From the cell containing the given text, extract its center point as [X, Y] coordinate. 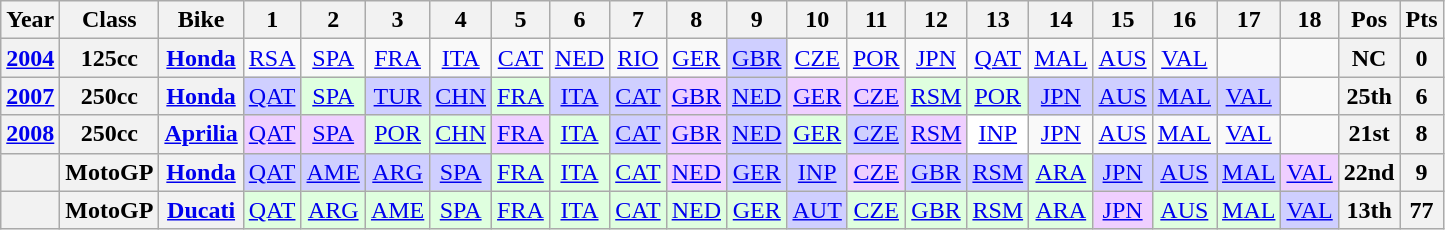
13th [1369, 210]
4 [461, 20]
Bike [201, 20]
1 [272, 20]
13 [998, 20]
NC [1369, 58]
12 [936, 20]
21st [1369, 134]
15 [1122, 20]
Aprilia [201, 134]
Pos [1369, 20]
2008 [30, 134]
16 [1184, 20]
25th [1369, 96]
17 [1249, 20]
18 [1310, 20]
77 [1422, 210]
11 [876, 20]
2007 [30, 96]
22nd [1369, 172]
125cc [110, 58]
5 [521, 20]
Pts [1422, 20]
10 [817, 20]
Year [30, 20]
RIO [638, 58]
AUT [817, 210]
0 [1422, 58]
3 [397, 20]
TUR [397, 96]
RSA [272, 58]
Class [110, 20]
2 [333, 20]
Ducati [201, 210]
7 [638, 20]
14 [1061, 20]
2004 [30, 58]
